Output the (x, y) coordinate of the center of the cell containing the given text.  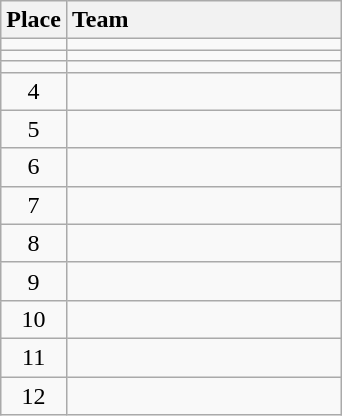
10 (34, 319)
7 (34, 205)
8 (34, 243)
Team (204, 20)
4 (34, 91)
12 (34, 395)
11 (34, 357)
6 (34, 167)
9 (34, 281)
5 (34, 129)
Place (34, 20)
